From the cell containing the given text, extract its center point as (x, y) coordinate. 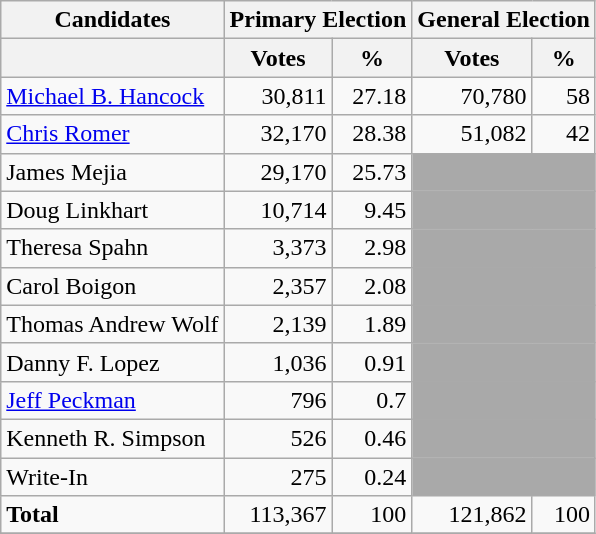
796 (278, 400)
Primary Election (318, 20)
Thomas Andrew Wolf (112, 324)
1,036 (278, 362)
2.98 (372, 248)
2,139 (278, 324)
29,170 (278, 172)
3,373 (278, 248)
27.18 (372, 96)
0.7 (372, 400)
Kenneth R. Simpson (112, 438)
General Election (504, 20)
Danny F. Lopez (112, 362)
Write-In (112, 477)
Doug Linkhart (112, 210)
Carol Boigon (112, 286)
Michael B. Hancock (112, 96)
113,367 (278, 515)
121,862 (472, 515)
30,811 (278, 96)
10,714 (278, 210)
0.24 (372, 477)
1.89 (372, 324)
32,170 (278, 134)
42 (564, 134)
0.46 (372, 438)
25.73 (372, 172)
0.91 (372, 362)
Theresa Spahn (112, 248)
9.45 (372, 210)
275 (278, 477)
Chris Romer (112, 134)
526 (278, 438)
Candidates (112, 20)
Total (112, 515)
51,082 (472, 134)
28.38 (372, 134)
2.08 (372, 286)
70,780 (472, 96)
Jeff Peckman (112, 400)
2,357 (278, 286)
58 (564, 96)
James Mejia (112, 172)
